Capture the cell that displays the provided text and extract its (x, y) central coordinate. 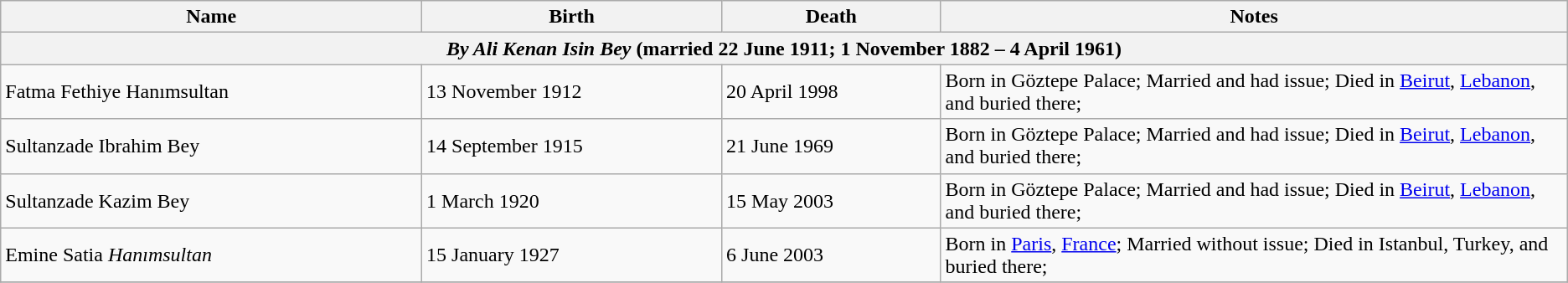
20 April 1998 (831, 92)
14 September 1915 (572, 146)
Death (831, 17)
15 May 2003 (831, 201)
By Ali Kenan Isin Bey (married 22 June 1911; 1 November 1882 – 4 April 1961) (784, 49)
Sultanzade Ibrahim Bey (211, 146)
Name (211, 17)
21 June 1969 (831, 146)
6 June 2003 (831, 255)
Notes (1254, 17)
13 November 1912 (572, 92)
Fatma Fethiye Hanımsultan (211, 92)
1 March 1920 (572, 201)
Emine Satia Hanımsultan (211, 255)
15 January 1927 (572, 255)
Birth (572, 17)
Sultanzade Kazim Bey (211, 201)
Born in Paris, France; Married without issue; Died in Istanbul, Turkey, and buried there; (1254, 255)
